Identify which cell holds the provided text, then report its [x, y] central coordinate. 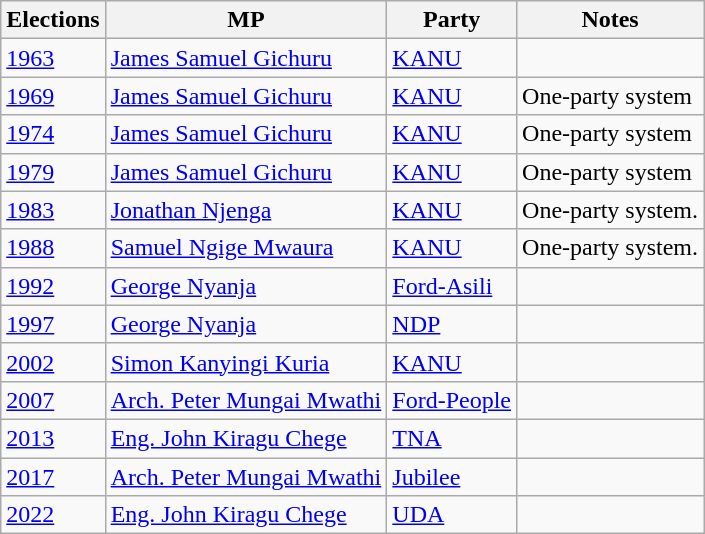
MP [246, 20]
UDA [452, 515]
1988 [53, 248]
Party [452, 20]
2007 [53, 400]
1979 [53, 172]
2013 [53, 438]
2002 [53, 362]
Ford-Asili [452, 286]
Jonathan Njenga [246, 210]
1992 [53, 286]
Notes [610, 20]
2022 [53, 515]
1974 [53, 134]
2017 [53, 477]
Ford-People [452, 400]
1969 [53, 96]
TNA [452, 438]
1963 [53, 58]
Simon Kanyingi Kuria [246, 362]
Samuel Ngige Mwaura [246, 248]
Elections [53, 20]
1983 [53, 210]
1997 [53, 324]
Jubilee [452, 477]
NDP [452, 324]
